Locate the cell with the specified text and output its (x, y) center coordinate. 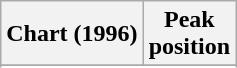
Peakposition (189, 34)
Chart (1996) (72, 34)
